Find where the given text appears and provide that cell's center as (X, Y) coordinate. 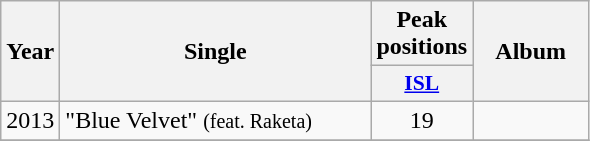
Single (216, 52)
Album (531, 52)
ISL (422, 84)
19 (422, 120)
"Blue Velvet" (feat. Raketa) (216, 120)
2013 (30, 120)
Peak positions (422, 34)
Year (30, 52)
